Locate the cell with the specified text and output its (X, Y) center coordinate. 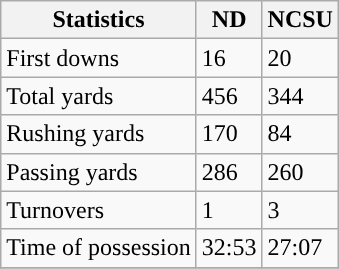
ND (229, 20)
Statistics (99, 20)
1 (229, 210)
16 (229, 58)
27:07 (300, 248)
344 (300, 96)
32:53 (229, 248)
170 (229, 134)
286 (229, 172)
NCSU (300, 20)
3 (300, 210)
Rushing yards (99, 134)
260 (300, 172)
456 (229, 96)
Passing yards (99, 172)
Turnovers (99, 210)
20 (300, 58)
First downs (99, 58)
Total yards (99, 96)
84 (300, 134)
Time of possession (99, 248)
